Search for the cell housing the specified text and yield its (X, Y) center coordinate. 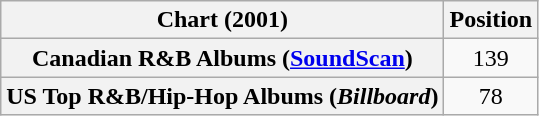
Chart (2001) (222, 20)
US Top R&B/Hip-Hop Albums (Billboard) (222, 96)
139 (491, 58)
78 (491, 96)
Position (491, 20)
Canadian R&B Albums (SoundScan) (222, 58)
